Identify which cell holds the provided text, then report its [x, y] central coordinate. 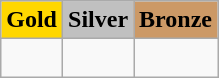
Gold [32, 20]
Bronze [176, 20]
Silver [98, 20]
